From the cell containing the given text, extract its center point as [x, y] coordinate. 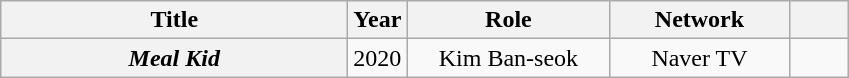
Network [700, 20]
Kim Ban-seok [508, 58]
Naver TV [700, 58]
Meal Kid [174, 58]
Year [378, 20]
2020 [378, 58]
Role [508, 20]
Title [174, 20]
